Output the (x, y) coordinate of the center of the cell containing the given text.  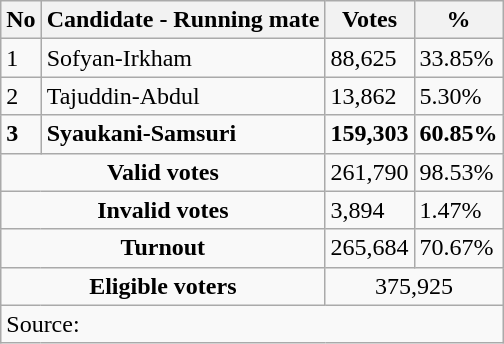
Eligible voters (163, 286)
5.30% (458, 96)
Valid votes (163, 172)
Sofyan-Irkham (183, 58)
13,862 (370, 96)
2 (21, 96)
3,894 (370, 210)
265,684 (370, 248)
88,625 (370, 58)
375,925 (414, 286)
Turnout (163, 248)
% (458, 20)
Syaukani-Samsuri (183, 134)
33.85% (458, 58)
261,790 (370, 172)
1 (21, 58)
Source: (252, 324)
159,303 (370, 134)
Tajuddin-Abdul (183, 96)
3 (21, 134)
Candidate - Running mate (183, 20)
70.67% (458, 248)
Votes (370, 20)
1.47% (458, 210)
60.85% (458, 134)
Invalid votes (163, 210)
No (21, 20)
98.53% (458, 172)
